Pinpoint the cell where the given text exists, returning its [X, Y] midpoint coordinate. 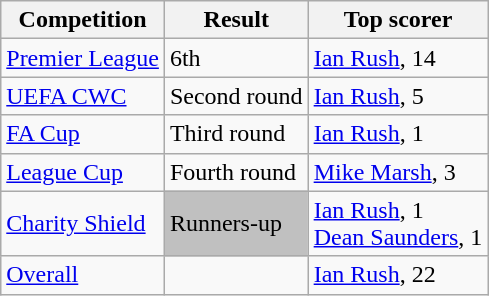
Result [236, 20]
Ian Rush, 22 [398, 275]
Competition [83, 20]
Overall [83, 275]
Ian Rush, 1 [398, 134]
Charity Shield [83, 224]
Ian Rush, 1 Dean Saunders, 1 [398, 224]
Fourth round [236, 172]
6th [236, 58]
Ian Rush, 14 [398, 58]
Ian Rush, 5 [398, 96]
FA Cup [83, 134]
Third round [236, 134]
Second round [236, 96]
Top scorer [398, 20]
Premier League [83, 58]
Mike Marsh, 3 [398, 172]
Runners-up [236, 224]
League Cup [83, 172]
UEFA CWC [83, 96]
